Extract the [x, y] coordinate from the center of the cell holding the provided text.  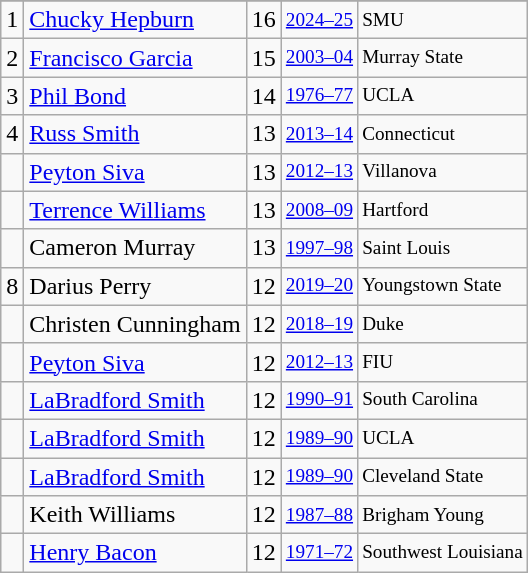
Russ Smith [135, 134]
Keith Williams [135, 515]
Chucky Hepburn [135, 20]
Phil Bond [135, 96]
FIU [443, 362]
2008–09 [319, 210]
Youngstown State [443, 286]
1971–72 [319, 553]
1976–77 [319, 96]
Cameron Murray [135, 248]
2003–04 [319, 58]
Brigham Young [443, 515]
Christen Cunningham [135, 324]
2018–19 [319, 324]
1987–88 [319, 515]
2024–25 [319, 20]
1 [12, 20]
1990–91 [319, 400]
Francisco Garcia [135, 58]
SMU [443, 20]
15 [264, 58]
Terrence Williams [135, 210]
South Carolina [443, 400]
3 [12, 96]
4 [12, 134]
Duke [443, 324]
2019–20 [319, 286]
Villanova [443, 172]
Henry Bacon [135, 553]
Connecticut [443, 134]
Southwest Louisiana [443, 553]
Murray State [443, 58]
Hartford [443, 210]
Saint Louis [443, 248]
16 [264, 20]
2 [12, 58]
1997–98 [319, 248]
2013–14 [319, 134]
8 [12, 286]
Darius Perry [135, 286]
14 [264, 96]
Cleveland State [443, 477]
